Extract the (X, Y) coordinate from the center of the cell holding the provided text.  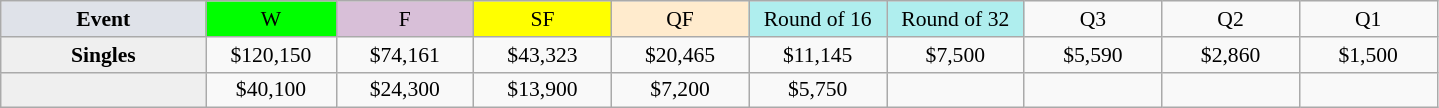
$7,500 (955, 55)
$20,465 (680, 55)
F (405, 19)
$43,323 (543, 55)
$13,900 (543, 90)
Singles (104, 55)
Round of 32 (955, 19)
$2,860 (1231, 55)
$24,300 (405, 90)
$11,145 (818, 55)
$1,500 (1368, 55)
$5,590 (1093, 55)
Q3 (1093, 19)
$120,150 (271, 55)
$5,750 (818, 90)
QF (680, 19)
Q1 (1368, 19)
Q2 (1231, 19)
$40,100 (271, 90)
SF (543, 19)
$7,200 (680, 90)
Event (104, 19)
$74,161 (405, 55)
W (271, 19)
Round of 16 (818, 19)
